For the text-containing cell, return its midpoint in [x, y] coordinate format. 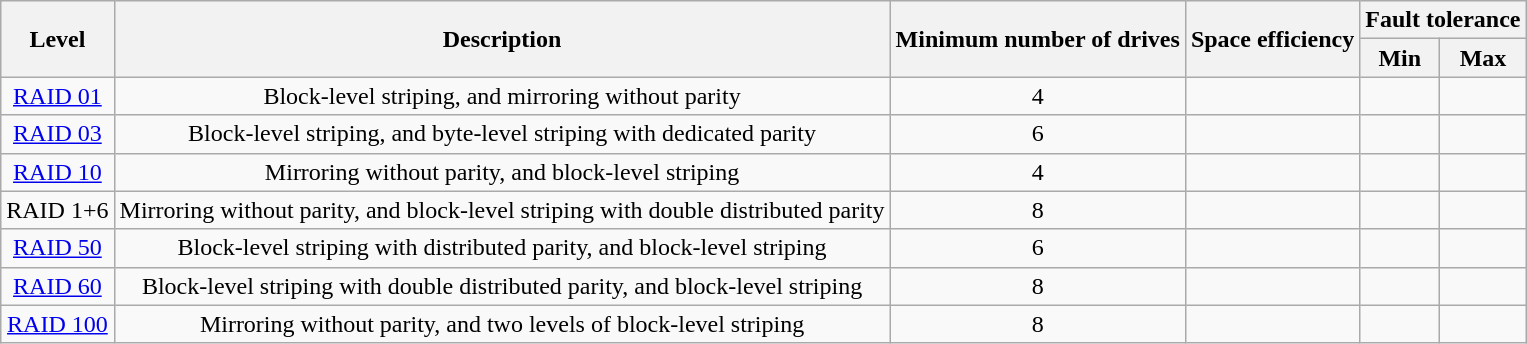
RAID 1+6 [58, 210]
Minimum number of drives [1038, 39]
Level [58, 39]
Block-level striping, and mirroring without parity [502, 96]
RAID 10 [58, 172]
RAID 100 [58, 324]
RAID 03 [58, 134]
Description [502, 39]
Max [1483, 58]
RAID 01 [58, 96]
RAID 50 [58, 248]
Block-level striping, and byte-level striping with dedicated parity [502, 134]
Block-level striping with distributed parity, and block-level striping [502, 248]
Block-level striping with double distributed parity, and block-level striping [502, 286]
Min [1400, 58]
Mirroring without parity, and block-level striping [502, 172]
RAID 60 [58, 286]
Fault tolerance [1443, 20]
Mirroring without parity, and block-level striping with double distributed parity [502, 210]
Mirroring without parity, and two levels of block-level striping [502, 324]
Space efficiency [1272, 39]
